Return the (x, y) coordinate for the center point of the cell that contains the specified text.  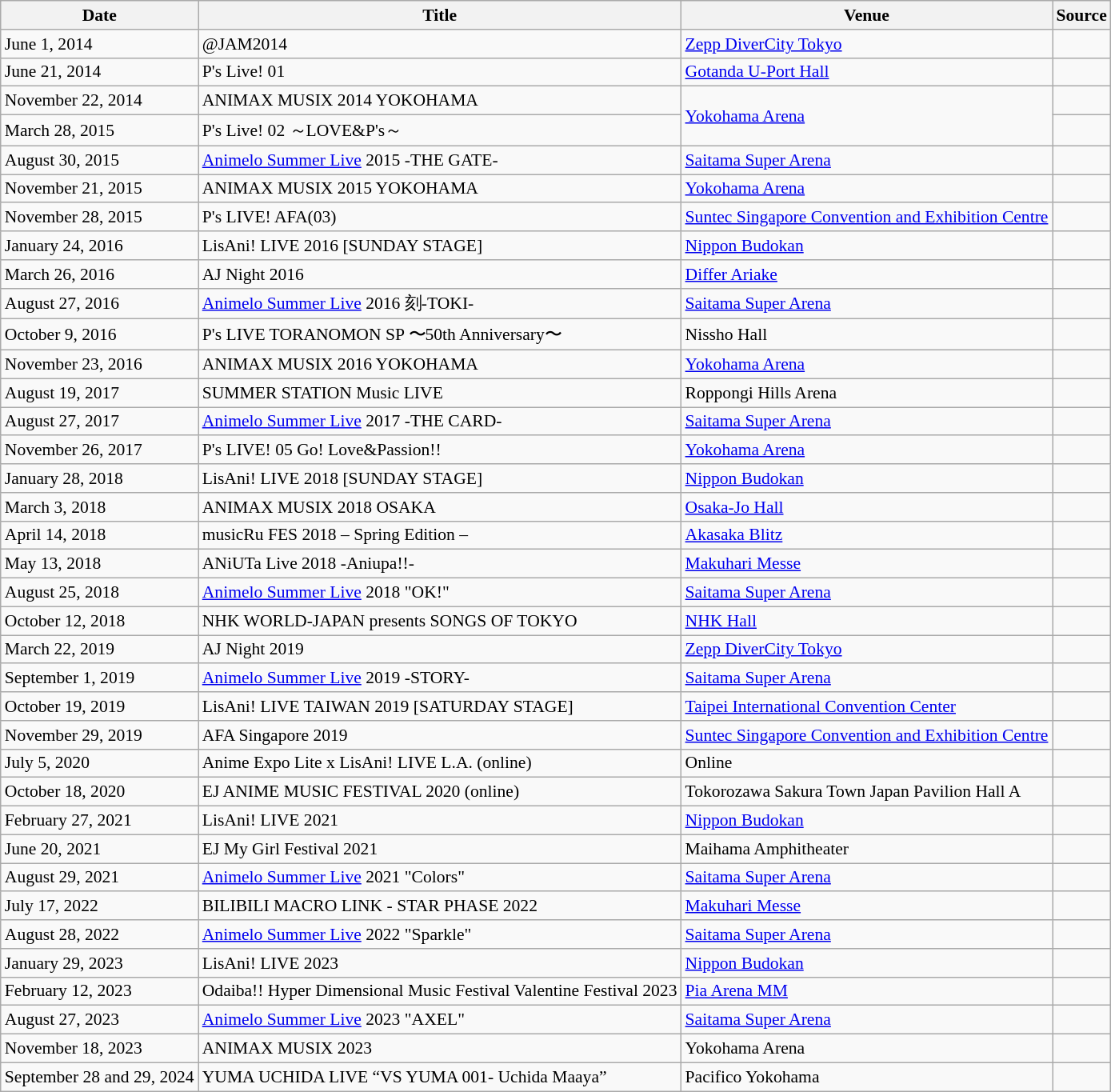
LisAni! LIVE 2023 (440, 963)
Pacifico Yokohama (867, 1077)
Animelo Summer Live 2021 "Colors" (440, 878)
November 26, 2017 (99, 450)
October 19, 2019 (99, 706)
August 25, 2018 (99, 593)
February 27, 2021 (99, 821)
June 20, 2021 (99, 849)
May 13, 2018 (99, 564)
Akasaka Blitz (867, 535)
LisAni! LIVE 2016 [SUNDAY STAGE] (440, 246)
November 22, 2014 (99, 101)
Animelo Summer Live 2016 刻-TOKI- (440, 304)
November 18, 2023 (99, 1049)
August 19, 2017 (99, 393)
LisAni! LIVE TAIWAN 2019 [SATURDAY STAGE] (440, 706)
Source (1081, 15)
P's LIVE! 05 Go! Love&Passion!! (440, 450)
AJ Night 2019 (440, 650)
Animelo Summer Live 2023 "AXEL" (440, 1020)
SUMMER STATION Music LIVE (440, 393)
February 12, 2023 (99, 991)
January 29, 2023 (99, 963)
ANIMAX MUSIX 2014 YOKOHAMA (440, 101)
September 28 and 29, 2024 (99, 1077)
Pia Arena MM (867, 991)
BILIBILI MACRO LINK - STAR PHASE 2022 (440, 906)
July 17, 2022 (99, 906)
August 27, 2017 (99, 422)
Anime Expo Lite x LisAni! LIVE L.A. (online) (440, 763)
November 28, 2015 (99, 218)
P's Live! 02 ～LOVE&P's～ (440, 131)
Title (440, 15)
August 27, 2023 (99, 1020)
November 29, 2019 (99, 735)
October 18, 2020 (99, 792)
Taipei International Convention Center (867, 706)
Online (867, 763)
Gotanda U-Port Hall (867, 72)
April 14, 2018 (99, 535)
Osaka-Jo Hall (867, 507)
musicRu FES 2018 – Spring Edition – (440, 535)
LisAni! LIVE 2021 (440, 821)
November 21, 2015 (99, 189)
ANIMAX MUSIX 2015 YOKOHAMA (440, 189)
September 1, 2019 (99, 678)
Roppongi Hills Arena (867, 393)
P's LIVE TORANOMON SP 〜50th Anniversary〜 (440, 334)
AFA Singapore 2019 (440, 735)
Animelo Summer Live 2015 -THE GATE- (440, 160)
November 23, 2016 (99, 365)
LisAni! LIVE 2018 [SUNDAY STAGE] (440, 478)
January 24, 2016 (99, 246)
June 1, 2014 (99, 44)
October 9, 2016 (99, 334)
EJ ANIME MUSIC FESTIVAL 2020 (online) (440, 792)
Animelo Summer Live 2017 -THE CARD- (440, 422)
ANiUTa Live 2018 -Aniupa!!- (440, 564)
Tokorozawa Sakura Town Japan Pavilion Hall A (867, 792)
March 28, 2015 (99, 131)
August 30, 2015 (99, 160)
June 21, 2014 (99, 72)
NHK WORLD-JAPAN presents SONGS OF TOKYO (440, 621)
P's LIVE! AFA(03) (440, 218)
NHK Hall (867, 621)
ANIMAX MUSIX 2018 OSAKA (440, 507)
January 28, 2018 (99, 478)
ANIMAX MUSIX 2016 YOKOHAMA (440, 365)
Animelo Summer Live 2018 "OK!" (440, 593)
Date (99, 15)
March 22, 2019 (99, 650)
Venue (867, 15)
Animelo Summer Live 2019 -STORY- (440, 678)
Odaiba!! Hyper Dimensional Music Festival Valentine Festival 2023 (440, 991)
Nissho Hall (867, 334)
YUMA UCHIDA LIVE “VS YUMA 001- Uchida Maaya” (440, 1077)
August 28, 2022 (99, 934)
July 5, 2020 (99, 763)
Differ Ariake (867, 274)
@JAM2014 (440, 44)
AJ Night 2016 (440, 274)
March 26, 2016 (99, 274)
EJ My Girl Festival 2021 (440, 849)
P's Live! 01 (440, 72)
August 27, 2016 (99, 304)
August 29, 2021 (99, 878)
March 3, 2018 (99, 507)
Maihama Amphitheater (867, 849)
ANIMAX MUSIX 2023 (440, 1049)
October 12, 2018 (99, 621)
Animelo Summer Live 2022 "Sparkle" (440, 934)
